Output the (x, y) coordinate of the center of the cell containing the given text.  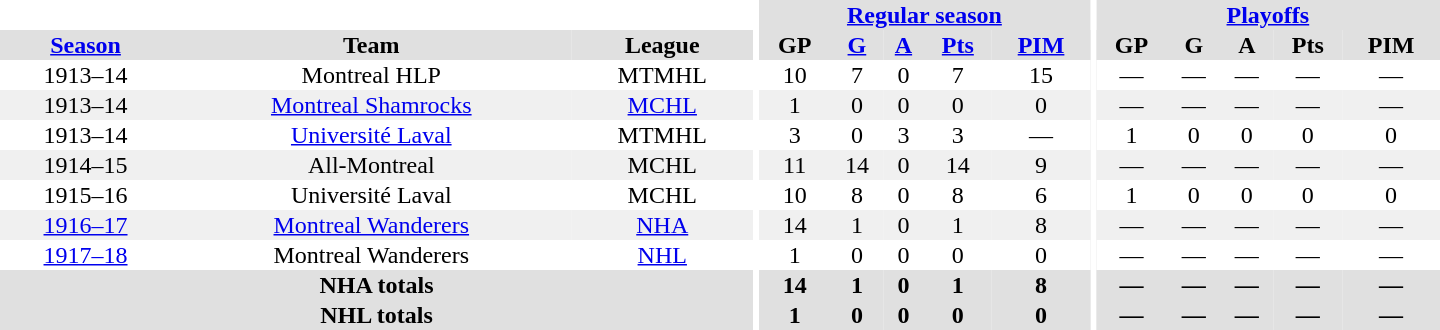
Montreal Shamrocks (371, 105)
NHA totals (376, 285)
Montreal HLP (371, 75)
Season (86, 45)
NHA (662, 225)
All-Montreal (371, 165)
NHL totals (376, 315)
1915–16 (86, 195)
1917–18 (86, 255)
1914–15 (86, 165)
1916–17 (86, 225)
6 (1041, 195)
9 (1041, 165)
Team (371, 45)
Playoffs (1268, 15)
Regular season (924, 15)
11 (794, 165)
League (662, 45)
15 (1041, 75)
NHL (662, 255)
